Provide the (x, y) coordinate of the cell's center where the given text is located.  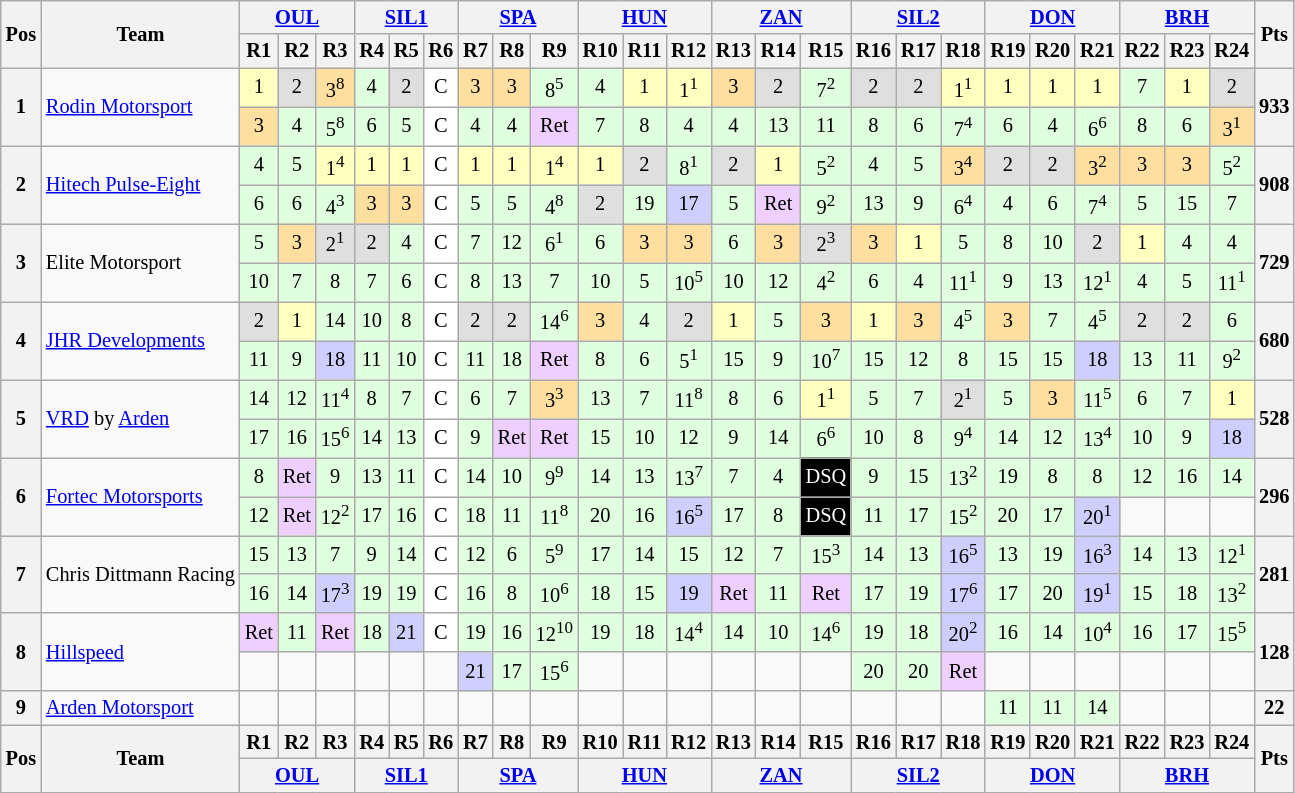
137 (688, 476)
VRD by Arden (140, 418)
105 (688, 282)
191 (1098, 594)
163 (1098, 554)
134 (1098, 438)
99 (554, 476)
22 (1274, 708)
Elite Motorsport (140, 262)
680 (1274, 340)
Hillspeed (140, 652)
43 (336, 204)
JHR Developments (140, 340)
94 (964, 438)
64 (964, 204)
72 (826, 88)
85 (554, 88)
Arden Motorsport (140, 708)
107 (826, 360)
Rodin Motorsport (140, 107)
1210 (554, 632)
281 (1274, 574)
202 (964, 632)
173 (336, 594)
34 (964, 166)
51 (688, 360)
155 (1232, 632)
32 (1098, 166)
114 (336, 398)
38 (336, 88)
908 (1274, 185)
31 (1232, 126)
122 (336, 516)
729 (1274, 262)
153 (826, 554)
23 (826, 242)
Hitech Pulse-Eight (140, 185)
81 (688, 166)
Chris Dittmann Racing (140, 574)
933 (1274, 107)
42 (826, 282)
176 (964, 594)
296 (1274, 496)
106 (554, 594)
Fortec Motorsports (140, 496)
104 (1098, 632)
33 (554, 398)
201 (1098, 516)
59 (554, 554)
528 (1274, 418)
61 (554, 242)
144 (688, 632)
115 (1098, 398)
152 (964, 516)
58 (336, 126)
48 (554, 204)
128 (1274, 652)
